Determine the (X, Y) coordinate at the center of the cell enclosing the given text.  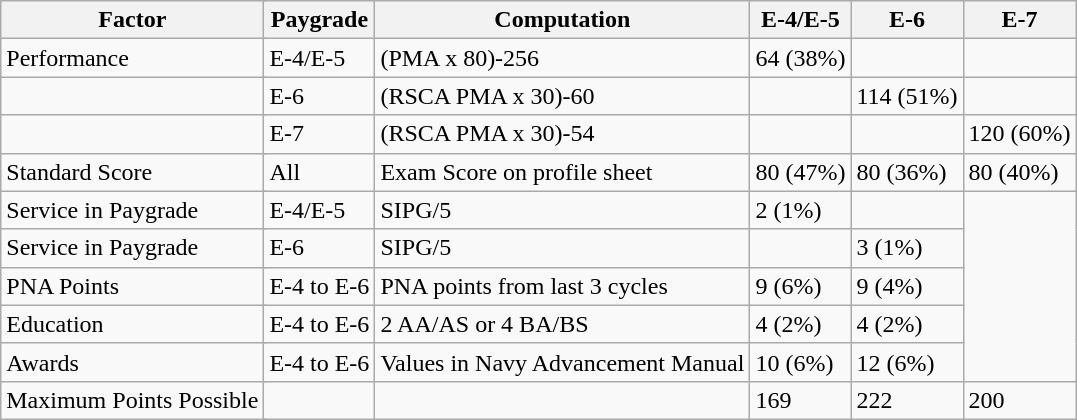
169 (800, 400)
PNA points from last 3 cycles (562, 286)
PNA Points (132, 286)
222 (907, 400)
Maximum Points Possible (132, 400)
Education (132, 324)
64 (38%) (800, 58)
All (320, 172)
Awards (132, 362)
12 (6%) (907, 362)
9 (6%) (800, 286)
80 (36%) (907, 172)
120 (60%) (1020, 134)
Factor (132, 20)
Computation (562, 20)
9 (4%) (907, 286)
Exam Score on profile sheet (562, 172)
(RSCA PMA x 30)-54 (562, 134)
2 AA/AS or 4 BA/BS (562, 324)
3 (1%) (907, 248)
80 (47%) (800, 172)
Values in Navy Advancement Manual (562, 362)
(PMA x 80)-256 (562, 58)
114 (51%) (907, 96)
Paygrade (320, 20)
2 (1%) (800, 210)
200 (1020, 400)
80 (40%) (1020, 172)
(RSCA PMA x 30)-60 (562, 96)
Standard Score (132, 172)
10 (6%) (800, 362)
Performance (132, 58)
